Identify which cell holds the provided text, then report its (X, Y) central coordinate. 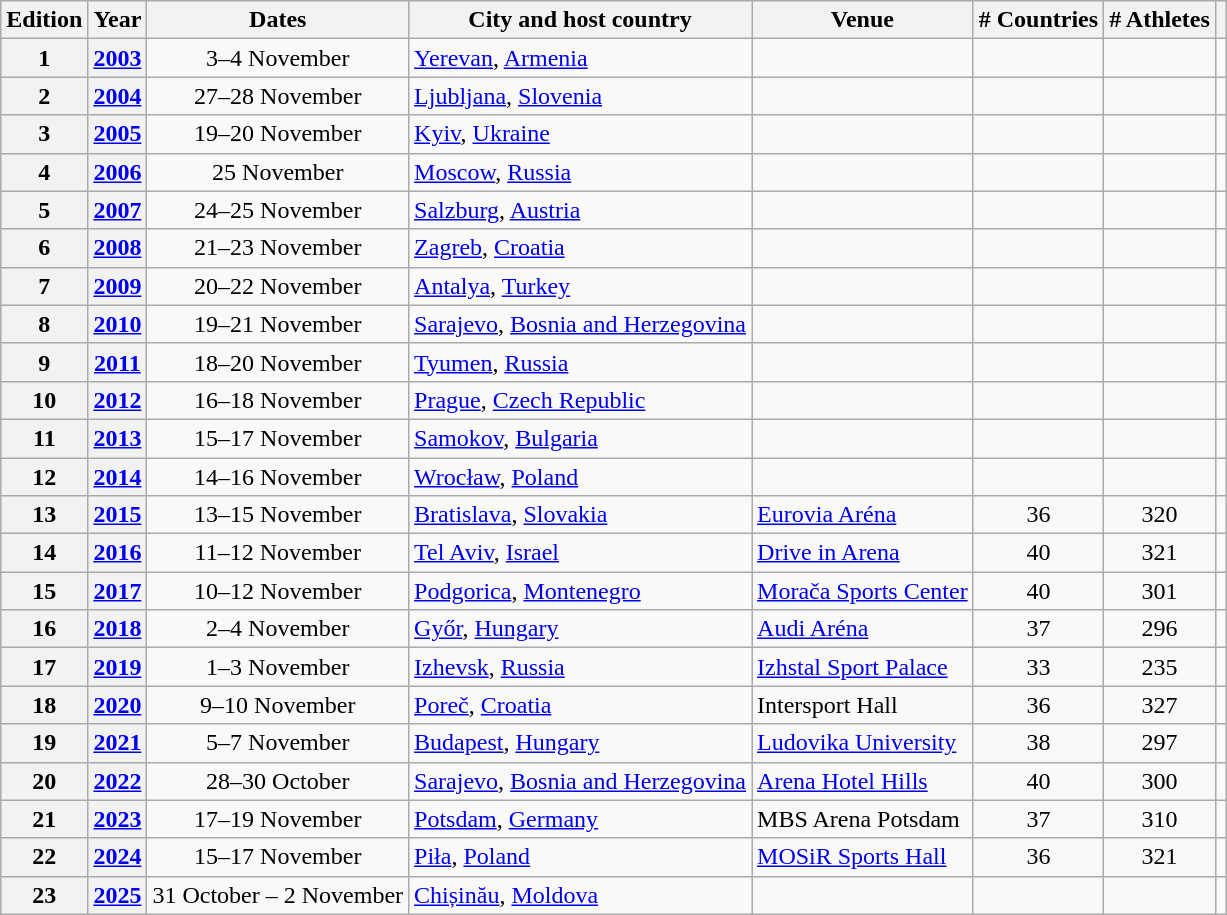
2024 (118, 857)
1–3 November (278, 667)
Year (118, 20)
2021 (118, 743)
2019 (118, 667)
22 (44, 857)
5 (44, 210)
5–7 November (278, 743)
15 (44, 591)
297 (1160, 743)
Ludovika University (863, 743)
12 (44, 477)
Budapest, Hungary (580, 743)
11 (44, 438)
Tyumen, Russia (580, 362)
27–28 November (278, 96)
MOSiR Sports Hall (863, 857)
17 (44, 667)
31 October – 2 November (278, 895)
Venue (863, 20)
Samokov, Bulgaria (580, 438)
10–12 November (278, 591)
Yerevan, Armenia (580, 58)
2005 (118, 134)
Izhevsk, Russia (580, 667)
2022 (118, 781)
Bratislava, Slovakia (580, 515)
Piła, Poland (580, 857)
1 (44, 58)
Chișinău, Moldova (580, 895)
# Athletes (1160, 20)
25 November (278, 172)
296 (1160, 629)
2015 (118, 515)
14 (44, 553)
Audi Aréna (863, 629)
8 (44, 324)
13 (44, 515)
3–4 November (278, 58)
19 (44, 743)
2012 (118, 400)
300 (1160, 781)
33 (1038, 667)
Prague, Czech Republic (580, 400)
Tel Aviv, Israel (580, 553)
13–15 November (278, 515)
City and host country (580, 20)
Eurovia Aréna (863, 515)
2014 (118, 477)
Edition (44, 20)
14–16 November (278, 477)
2010 (118, 324)
Győr, Hungary (580, 629)
Ljubljana, Slovenia (580, 96)
Intersport Hall (863, 705)
Podgorica, Montenegro (580, 591)
9–10 November (278, 705)
2013 (118, 438)
2011 (118, 362)
6 (44, 248)
# Countries (1038, 20)
2007 (118, 210)
301 (1160, 591)
2017 (118, 591)
Arena Hotel Hills (863, 781)
Kyiv, Ukraine (580, 134)
16–18 November (278, 400)
17–19 November (278, 819)
MBS Arena Potsdam (863, 819)
38 (1038, 743)
20 (44, 781)
2018 (118, 629)
24–25 November (278, 210)
Wrocław, Poland (580, 477)
2008 (118, 248)
4 (44, 172)
19–21 November (278, 324)
320 (1160, 515)
20–22 November (278, 286)
21–23 November (278, 248)
327 (1160, 705)
18–20 November (278, 362)
Antalya, Turkey (580, 286)
Salzburg, Austria (580, 210)
2016 (118, 553)
2020 (118, 705)
2 (44, 96)
7 (44, 286)
Drive in Arena (863, 553)
11–12 November (278, 553)
23 (44, 895)
28–30 October (278, 781)
19–20 November (278, 134)
Morača Sports Center (863, 591)
2025 (118, 895)
Poreč, Croatia (580, 705)
3 (44, 134)
2009 (118, 286)
235 (1160, 667)
Izhstal Sport Palace (863, 667)
18 (44, 705)
Dates (278, 20)
2004 (118, 96)
Zagreb, Croatia (580, 248)
Potsdam, Germany (580, 819)
2–4 November (278, 629)
21 (44, 819)
9 (44, 362)
Moscow, Russia (580, 172)
2023 (118, 819)
16 (44, 629)
2003 (118, 58)
2006 (118, 172)
310 (1160, 819)
10 (44, 400)
